Return the (x, y) coordinate for the center point of the cell that contains the specified text.  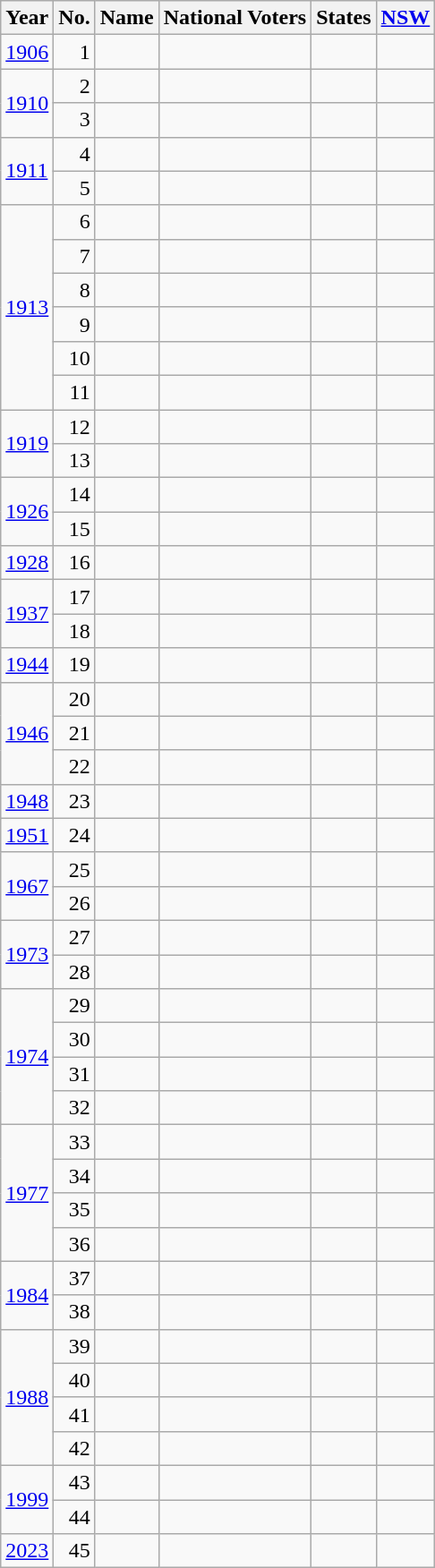
44 (74, 1517)
13 (74, 461)
No. (74, 18)
National Voters (235, 18)
1946 (27, 733)
39 (74, 1346)
12 (74, 427)
1 (74, 52)
1913 (27, 307)
7 (74, 256)
14 (74, 495)
1988 (27, 1397)
31 (74, 1074)
9 (74, 324)
26 (74, 903)
1928 (27, 563)
28 (74, 971)
30 (74, 1040)
NSW (405, 18)
25 (74, 869)
23 (74, 801)
1984 (27, 1295)
34 (74, 1176)
40 (74, 1380)
16 (74, 563)
1937 (27, 614)
1999 (27, 1499)
1973 (27, 954)
20 (74, 699)
8 (74, 290)
17 (74, 597)
35 (74, 1210)
2 (74, 86)
4 (74, 154)
1967 (27, 886)
1910 (27, 103)
States (344, 18)
1974 (27, 1057)
42 (74, 1448)
36 (74, 1244)
10 (74, 358)
37 (74, 1278)
1911 (27, 171)
1906 (27, 52)
24 (74, 835)
1948 (27, 801)
19 (74, 665)
22 (74, 767)
11 (74, 392)
33 (74, 1142)
2023 (27, 1551)
Name (127, 18)
32 (74, 1108)
21 (74, 733)
41 (74, 1414)
1977 (27, 1193)
15 (74, 529)
1951 (27, 835)
45 (74, 1551)
5 (74, 188)
29 (74, 1006)
38 (74, 1312)
3 (74, 120)
18 (74, 631)
43 (74, 1482)
27 (74, 937)
Year (27, 18)
1919 (27, 444)
1944 (27, 665)
1926 (27, 512)
6 (74, 222)
